Output the (X, Y) coordinate of the center of the cell containing the given text.  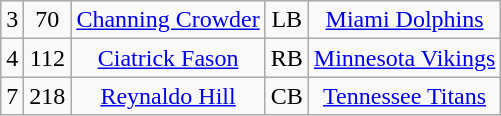
112 (48, 58)
Miami Dolphins (404, 20)
CB (286, 96)
LB (286, 20)
7 (12, 96)
Reynaldo Hill (168, 96)
Tennessee Titans (404, 96)
3 (12, 20)
RB (286, 58)
Minnesota Vikings (404, 58)
Ciatrick Fason (168, 58)
70 (48, 20)
Channing Crowder (168, 20)
4 (12, 58)
218 (48, 96)
